Determine the (x, y) coordinate at the center of the cell enclosing the given text.  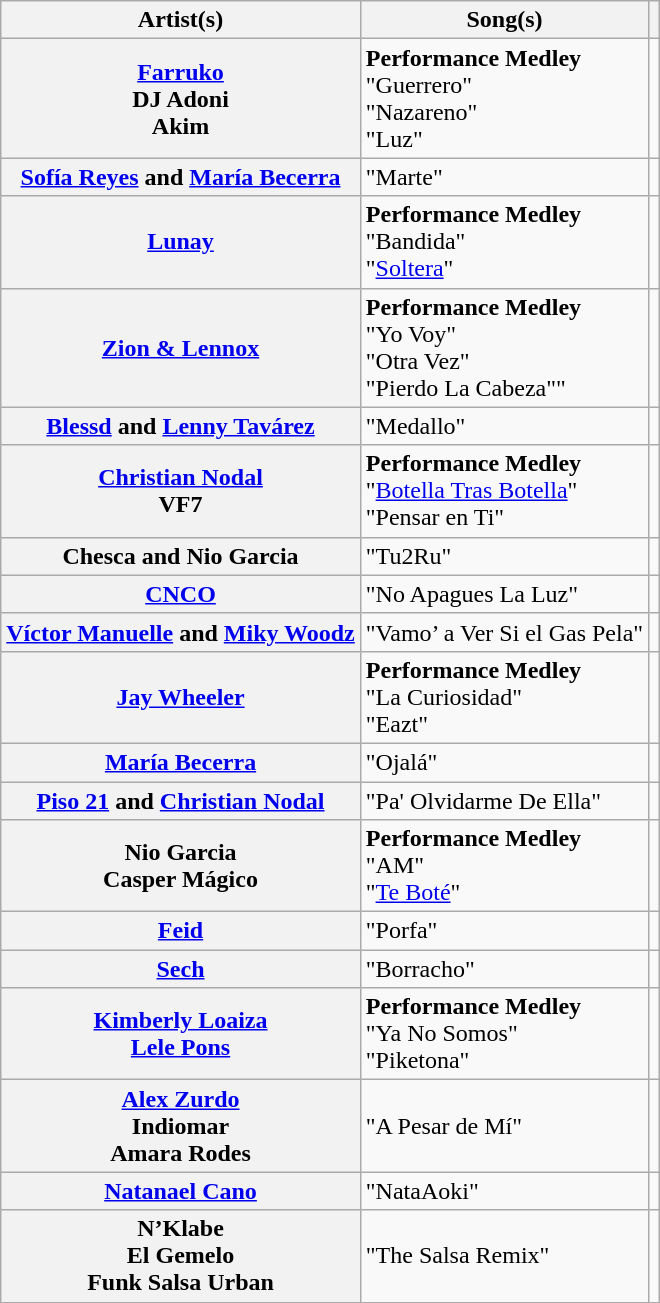
Performance Medley"Ya No Somos""Piketona" (504, 1034)
"Porfa" (504, 931)
Lunay (181, 242)
Víctor Manuelle and Miky Woodz (181, 632)
Nio GarciaCasper Mágico (181, 866)
Performance Medley"AM""Te Boté" (504, 866)
"Borracho" (504, 969)
"Medallo" (504, 426)
Zion & Lennox (181, 348)
"Pa' Olvidarme De Ella" (504, 801)
FarrukoDJ AdoniAkim (181, 98)
"Vamo’ a Ver Si el Gas Pela" (504, 632)
Performance Medley"Yo Voy""Otra Vez""Pierdo La Cabeza"" (504, 348)
"NataAoki" (504, 1191)
Feid (181, 931)
Natanael Cano (181, 1191)
Jay Wheeler (181, 697)
"Marte" (504, 177)
Chesca and Nio Garcia (181, 556)
Performance Medley"La Curiosidad""Eazt" (504, 697)
Christian NodalVF7 (181, 491)
Performance Medley"Botella Tras Botella""Pensar en Ti" (504, 491)
"Tu2Ru" (504, 556)
Song(s) (504, 20)
"Ojalá" (504, 762)
"No Apagues La Luz" (504, 594)
Sech (181, 969)
N’KlabeEl GemeloFunk Salsa Urban (181, 1256)
Piso 21 and Christian Nodal (181, 801)
"The Salsa Remix" (504, 1256)
Artist(s) (181, 20)
CNCO (181, 594)
María Becerra (181, 762)
Sofía Reyes and María Becerra (181, 177)
Blessd and Lenny Tavárez (181, 426)
"A Pesar de Mí" (504, 1126)
Performance Medley"Guerrero""Nazareno""Luz" (504, 98)
Performance Medley"Bandida""Soltera" (504, 242)
Alex ZurdoIndiomarAmara Rodes (181, 1126)
Kimberly LoaizaLele Pons (181, 1034)
